Locate the cell with the specified text and output its [x, y] center coordinate. 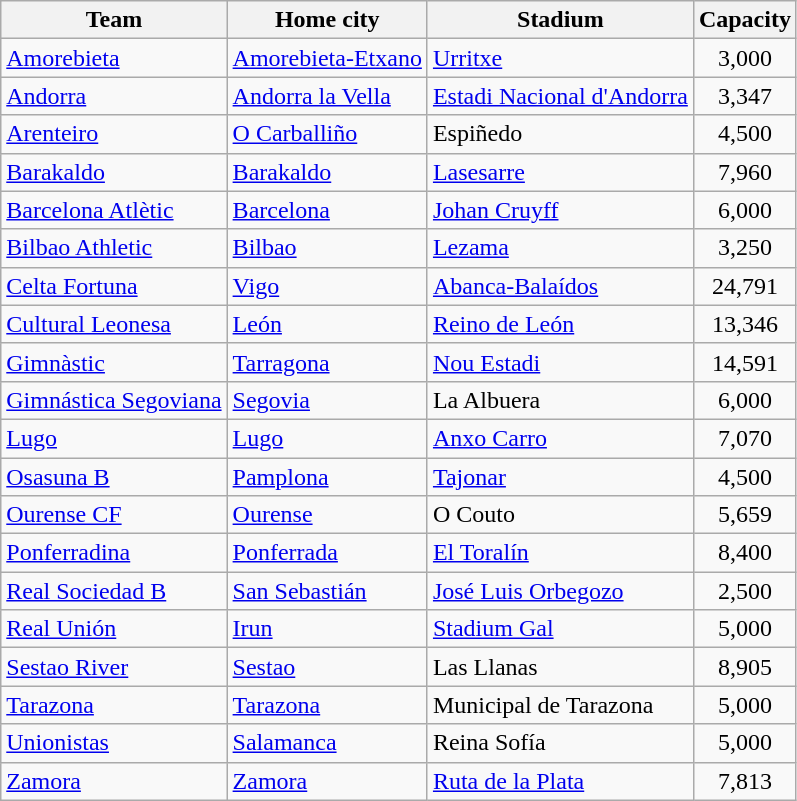
León [327, 324]
3,000 [744, 58]
Cultural Leonesa [114, 324]
La Albuera [560, 400]
7,813 [744, 781]
Reino de León [560, 324]
3,250 [744, 248]
8,905 [744, 667]
8,400 [744, 553]
Sestao River [114, 667]
Ponferradina [114, 553]
Team [114, 20]
Andorra la Vella [327, 96]
2,500 [744, 591]
José Luis Orbegozo [560, 591]
Ruta de la Plata [560, 781]
Tajonar [560, 477]
Stadium Gal [560, 629]
El Toralín [560, 553]
Urritxe [560, 58]
Municipal de Tarazona [560, 705]
Gimnàstic [114, 362]
Home city [327, 20]
Salamanca [327, 743]
Las Llanas [560, 667]
Espiñedo [560, 134]
Anxo Carro [560, 438]
Capacity [744, 20]
Vigo [327, 286]
Unionistas [114, 743]
San Sebastián [327, 591]
Lezama [560, 248]
Barcelona [327, 210]
7,960 [744, 172]
Stadium [560, 20]
Segovia [327, 400]
Lasesarre [560, 172]
Bilbao [327, 248]
14,591 [744, 362]
Irun [327, 629]
Real Sociedad B [114, 591]
Sestao [327, 667]
O Carballiño [327, 134]
Ourense CF [114, 515]
Ponferrada [327, 553]
Celta Fortuna [114, 286]
Osasuna B [114, 477]
Amorebieta-Etxano [327, 58]
24,791 [744, 286]
13,346 [744, 324]
Johan Cruyff [560, 210]
3,347 [744, 96]
Amorebieta [114, 58]
Arenteiro [114, 134]
Barcelona Atlètic [114, 210]
5,659 [744, 515]
Pamplona [327, 477]
Reina Sofía [560, 743]
Andorra [114, 96]
O Couto [560, 515]
Ourense [327, 515]
Nou Estadi [560, 362]
Bilbao Athletic [114, 248]
Real Unión [114, 629]
Tarragona [327, 362]
Estadi Nacional d'Andorra [560, 96]
Gimnástica Segoviana [114, 400]
7,070 [744, 438]
Abanca-Balaídos [560, 286]
